For the text-containing cell, return its midpoint in (x, y) coordinate format. 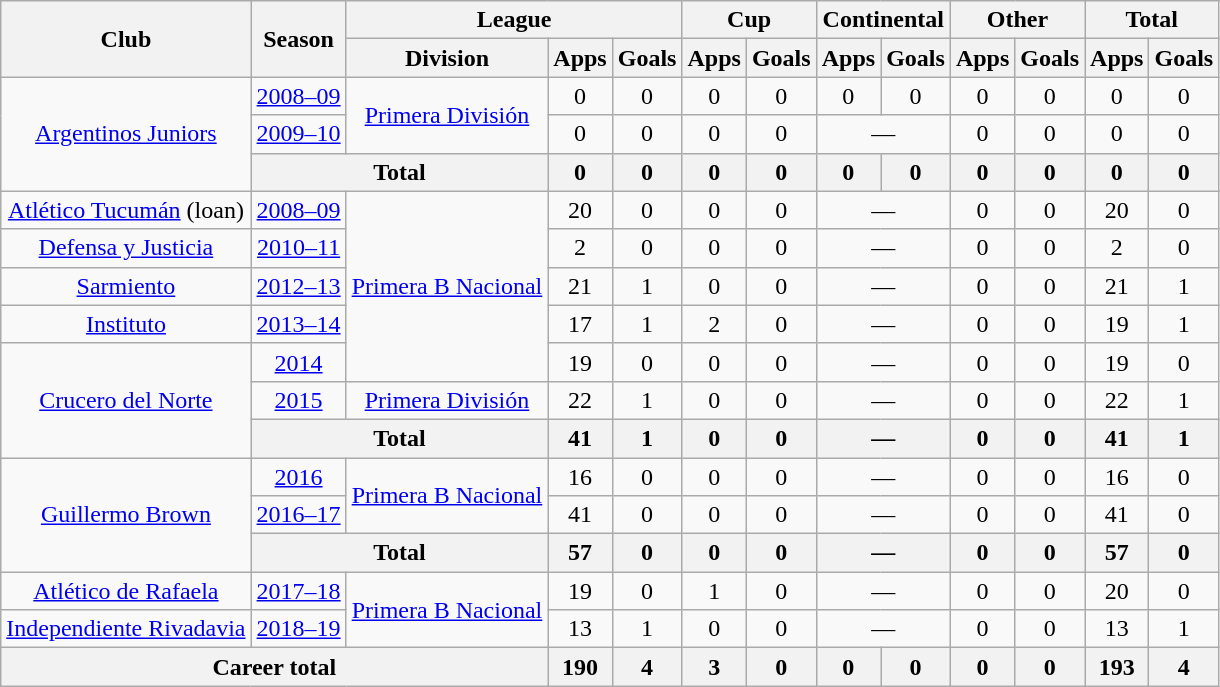
17 (580, 324)
2016 (298, 477)
2013–14 (298, 324)
Season (298, 39)
2012–13 (298, 286)
193 (1117, 667)
3 (714, 667)
2018–19 (298, 629)
Division (447, 58)
Continental (883, 20)
Independiente Rivadavia (126, 629)
Career total (274, 667)
2016–17 (298, 515)
2009–10 (298, 134)
Defensa y Justicia (126, 248)
Club (126, 39)
2014 (298, 362)
Atlético de Rafaela (126, 591)
Instituto (126, 324)
Crucero del Norte (126, 400)
2017–18 (298, 591)
Argentinos Juniors (126, 134)
Sarmiento (126, 286)
2015 (298, 400)
Guillermo Brown (126, 515)
2010–11 (298, 248)
Atlético Tucumán (loan) (126, 210)
Other (1017, 20)
190 (580, 667)
League (514, 20)
Cup (749, 20)
